Capture the cell that displays the provided text and extract its [X, Y] central coordinate. 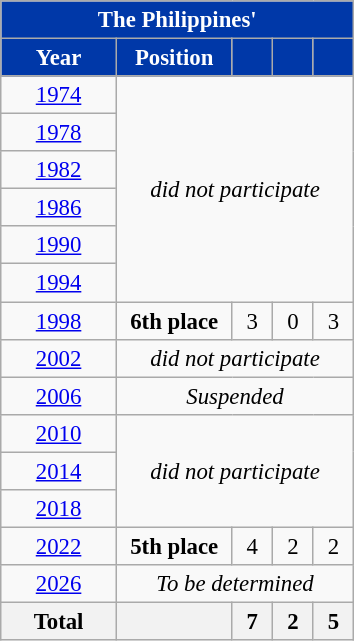
0 [294, 321]
1974 [59, 95]
1978 [59, 133]
1982 [59, 170]
2014 [59, 471]
4 [252, 546]
1998 [59, 321]
Total [59, 621]
1986 [59, 208]
2018 [59, 509]
2006 [59, 396]
Year [59, 58]
1990 [59, 245]
2022 [59, 546]
5 [334, 621]
7 [252, 621]
Suspended [234, 396]
Position [174, 58]
2026 [59, 584]
The Philippines' [178, 20]
5th place [174, 546]
2002 [59, 358]
2010 [59, 433]
1994 [59, 283]
To be determined [234, 584]
6th place [174, 321]
